Output the [X, Y] coordinate of the center of the cell containing the given text.  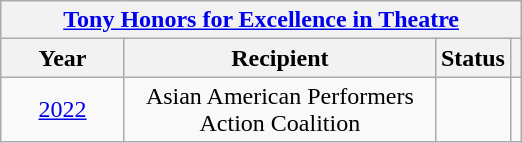
Tony Honors for Excellence in Theatre [262, 20]
2022 [63, 110]
Year [63, 58]
Asian American Performers Action Coalition [280, 110]
Status [472, 58]
Recipient [280, 58]
